Extract the [x, y] coordinate from the center of the cell holding the provided text.  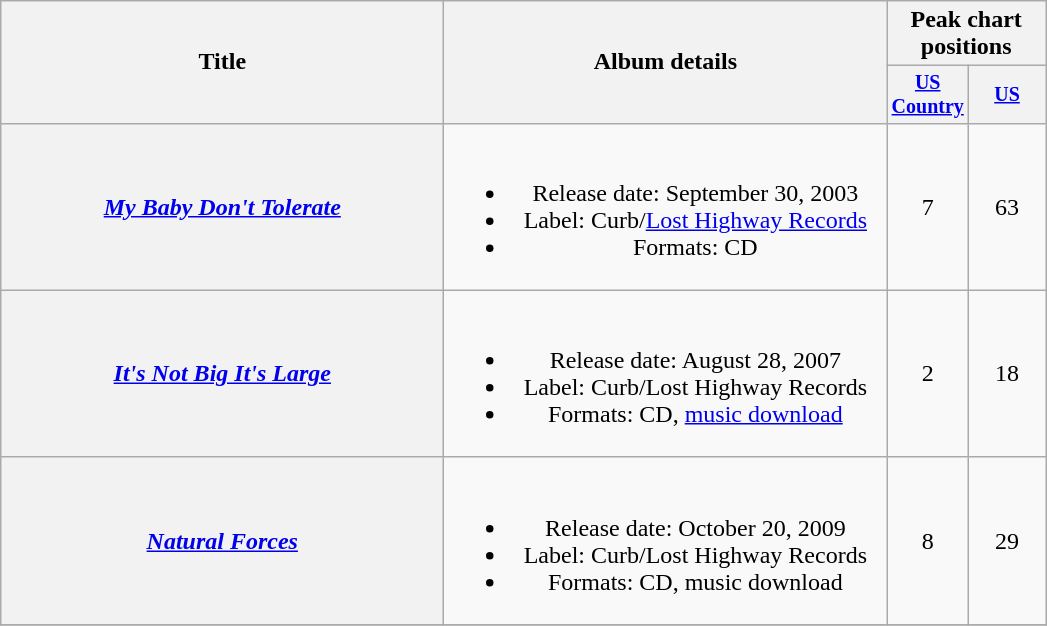
Album details [666, 62]
7 [928, 206]
Release date: October 20, 2009Label: Curb/Lost Highway RecordsFormats: CD, music download [666, 540]
Release date: August 28, 2007Label: Curb/Lost Highway RecordsFormats: CD, music download [666, 374]
63 [1008, 206]
18 [1008, 374]
Peak chartpositions [966, 34]
US Country [928, 94]
2 [928, 374]
Release date: September 30, 2003Label: Curb/Lost Highway RecordsFormats: CD [666, 206]
My Baby Don't Tolerate [222, 206]
Title [222, 62]
29 [1008, 540]
Natural Forces [222, 540]
US [1008, 94]
It's Not Big It's Large [222, 374]
8 [928, 540]
